Find where the given text appears and provide that cell's center as [x, y] coordinate. 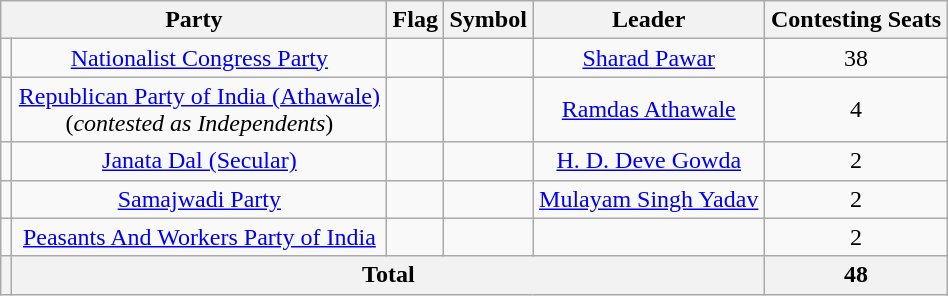
Samajwadi Party [200, 199]
Party [194, 20]
Mulayam Singh Yadav [649, 199]
Total [388, 275]
38 [856, 58]
H. D. Deve Gowda [649, 161]
Sharad Pawar [649, 58]
Contesting Seats [856, 20]
Peasants And Workers Party of India [200, 237]
Republican Party of India (Athawale) (contested as Independents) [200, 110]
Nationalist Congress Party [200, 58]
Janata Dal (Secular) [200, 161]
4 [856, 110]
Flag [416, 20]
Leader [649, 20]
Symbol [488, 20]
Ramdas Athawale [649, 110]
48 [856, 275]
